Determine the (x, y) coordinate at the center of the cell enclosing the given text.  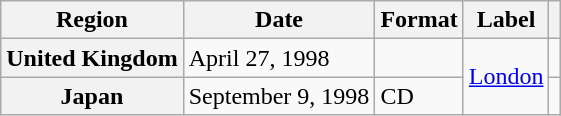
September 9, 1998 (279, 96)
London (506, 77)
Date (279, 20)
United Kingdom (92, 58)
April 27, 1998 (279, 58)
Region (92, 20)
Format (419, 20)
CD (419, 96)
Japan (92, 96)
Label (506, 20)
